Search for the cell housing the specified text and yield its [x, y] center coordinate. 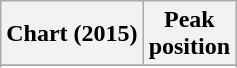
Peakposition [189, 34]
Chart (2015) [72, 34]
